Output the (x, y) coordinate of the center of the cell containing the given text.  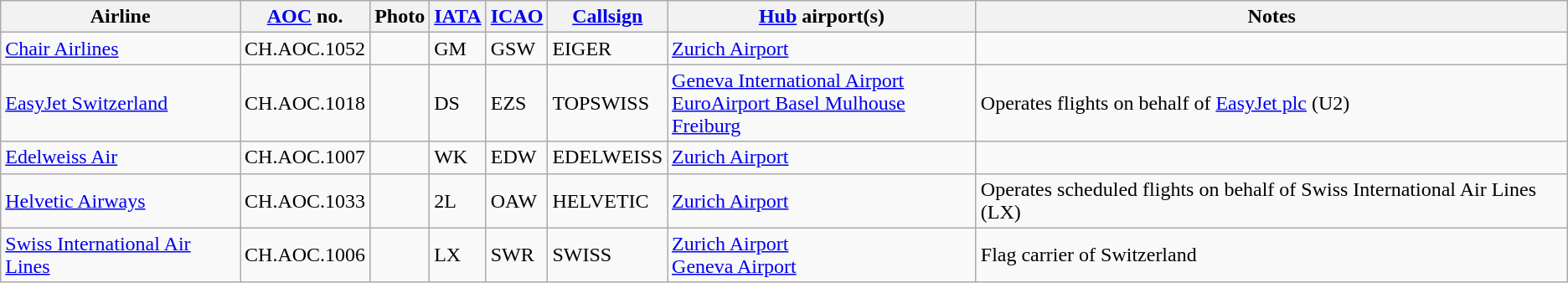
Edelweiss Air (121, 157)
Zurich AirportGeneva Airport (823, 255)
Operates flights on behalf of EasyJet plc (U2) (1271, 103)
HELVETIC (608, 201)
AOC no. (305, 17)
SWISS (608, 255)
EDW (517, 157)
Hub airport(s) (823, 17)
EDELWEISS (608, 157)
OAW (517, 201)
Swiss International Air Lines (121, 255)
Helvetic Airways (121, 201)
CH.AOC.1018 (305, 103)
Geneva International AirportEuroAirport Basel Mulhouse Freiburg (823, 103)
Callsign (608, 17)
LX (458, 255)
ICAO (517, 17)
CH.AOC.1033 (305, 201)
EasyJet Switzerland (121, 103)
2L (458, 201)
SWR (517, 255)
GSW (517, 49)
Operates scheduled flights on behalf of Swiss International Air Lines (LX) (1271, 201)
CH.AOC.1006 (305, 255)
CH.AOC.1052 (305, 49)
Flag carrier of Switzerland (1271, 255)
Chair Airlines (121, 49)
GM (458, 49)
IATA (458, 17)
Photo (400, 17)
DS (458, 103)
TOPSWISS (608, 103)
EIGER (608, 49)
Notes (1271, 17)
EZS (517, 103)
WK (458, 157)
Airline (121, 17)
CH.AOC.1007 (305, 157)
